From the cell containing the given text, extract its center point as (X, Y) coordinate. 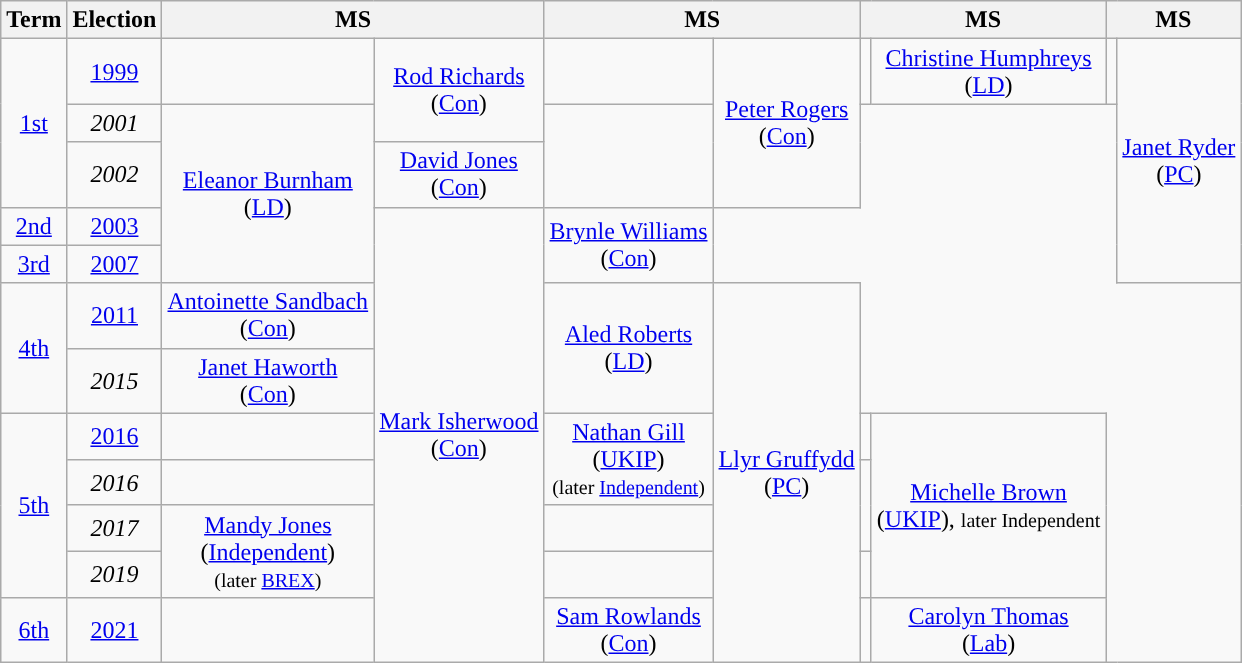
Mandy Jones(Independent)(later BREX) (268, 551)
2002 (114, 174)
Rod Richards(Con) (459, 90)
Election (114, 20)
3rd (34, 264)
Sam Rowlands(Con) (628, 630)
Mark Isherwood(Con) (459, 434)
6th (34, 630)
2007 (114, 264)
1st (34, 123)
Michelle Brown(UKIP), later Independent (988, 505)
Janet Haworth(Con) (268, 380)
Eleanor Burnham(LD) (268, 194)
Carolyn Thomas(Lab) (988, 630)
Peter Rogers(Con) (786, 123)
Christine Humphreys(LD) (988, 72)
2nd (34, 226)
Llyr Gruffydd(PC) (786, 472)
Aled Roberts(LD) (628, 348)
5th (34, 505)
2017 (114, 528)
1999 (114, 72)
2019 (114, 574)
2021 (114, 630)
4th (34, 348)
Antoinette Sandbach(Con) (268, 316)
2011 (114, 316)
Term (34, 20)
Nathan Gill(UKIP)(later Independent) (628, 459)
David Jones(Con) (459, 174)
Janet Ryder(PC) (1179, 161)
2003 (114, 226)
2015 (114, 380)
2001 (114, 123)
Brynle Williams(Con) (628, 245)
